Extract the (x, y) coordinate from the center of the cell holding the provided text.  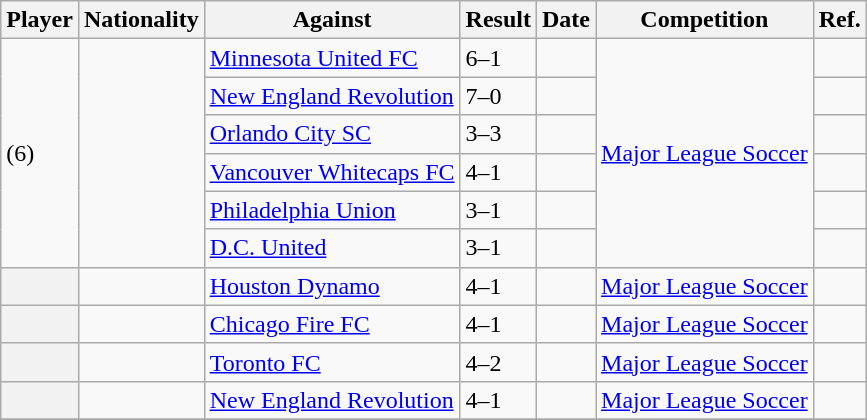
Houston Dynamo (332, 286)
7–0 (498, 96)
3–3 (498, 134)
Chicago Fire FC (332, 324)
Ref. (840, 20)
D.C. United (332, 248)
Against (332, 20)
Nationality (141, 20)
Philadelphia Union (332, 210)
6–1 (498, 58)
Player (40, 20)
Toronto FC (332, 362)
Vancouver Whitecaps FC (332, 172)
Result (498, 20)
Orlando City SC (332, 134)
(6) (40, 153)
Date (566, 20)
Minnesota United FC (332, 58)
Competition (705, 20)
4–2 (498, 362)
